Determine the [x, y] coordinate at the center of the cell enclosing the given text.  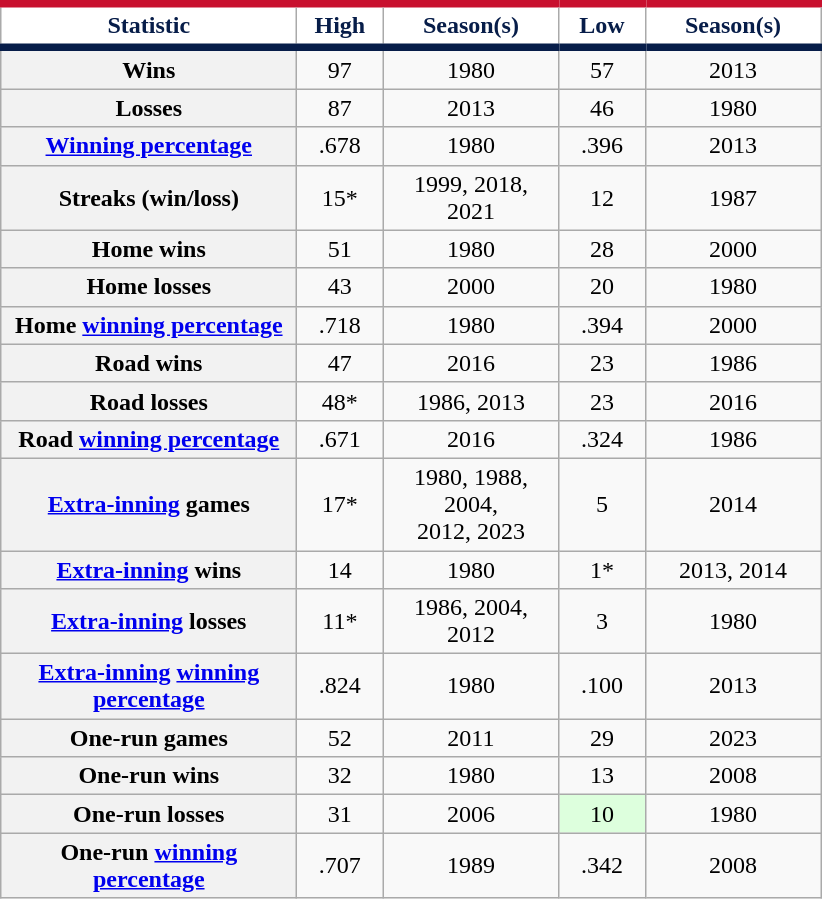
Low [602, 26]
32 [340, 776]
13 [602, 776]
97 [340, 68]
1999, 2018, 2021 [471, 198]
10 [602, 814]
Extra-inning losses [149, 622]
Streaks (win/loss) [149, 198]
28 [602, 249]
Road wins [149, 363]
Wins [149, 68]
1* [602, 569]
29 [602, 738]
Road winning percentage [149, 439]
Statistic [149, 26]
31 [340, 814]
14 [340, 569]
52 [340, 738]
Extra-inning wins [149, 569]
One-run games [149, 738]
2014 [733, 504]
87 [340, 108]
Home winning percentage [149, 325]
46 [602, 108]
Extra-inning winning percentage [149, 686]
.678 [340, 146]
Extra-inning games [149, 504]
High [340, 26]
One-run winning percentage [149, 866]
Road losses [149, 401]
1986, 2004, 2012 [471, 622]
Losses [149, 108]
2023 [733, 738]
12 [602, 198]
.707 [340, 866]
Home losses [149, 287]
57 [602, 68]
3 [602, 622]
17* [340, 504]
.324 [602, 439]
1980, 1988, 2004, 2012, 2023 [471, 504]
15* [340, 198]
.824 [340, 686]
One-run wins [149, 776]
2011 [471, 738]
2013, 2014 [733, 569]
.396 [602, 146]
1987 [733, 198]
48* [340, 401]
5 [602, 504]
11* [340, 622]
20 [602, 287]
2006 [471, 814]
.100 [602, 686]
One-run losses [149, 814]
Home wins [149, 249]
.718 [340, 325]
47 [340, 363]
43 [340, 287]
.394 [602, 325]
.671 [340, 439]
1986, 2013 [471, 401]
.342 [602, 866]
Winning percentage [149, 146]
51 [340, 249]
1989 [471, 866]
